Find where the given text appears and provide that cell's center as [X, Y] coordinate. 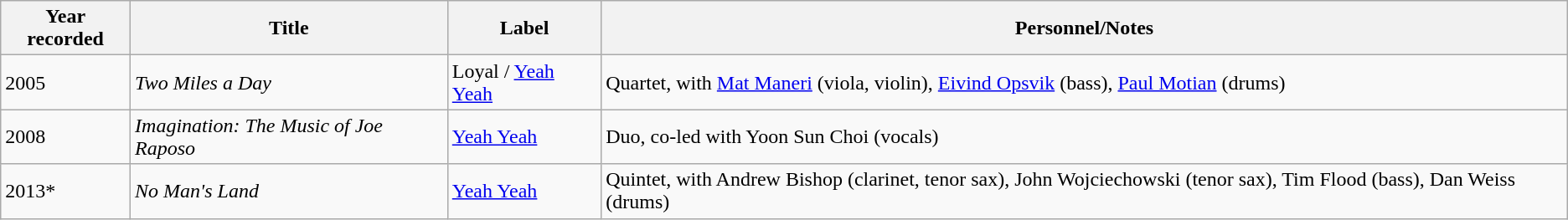
Two Miles a Day [290, 82]
Title [290, 28]
Personnel/Notes [1085, 28]
Quartet, with Mat Maneri (viola, violin), Eivind Opsvik (bass), Paul Motian (drums) [1085, 82]
Duo, co-led with Yoon Sun Choi (vocals) [1085, 137]
Imagination: The Music of Joe Raposo [290, 137]
2013* [65, 191]
2005 [65, 82]
2008 [65, 137]
No Man's Land [290, 191]
Label [524, 28]
Loyal / Yeah Yeah [524, 82]
Quintet, with Andrew Bishop (clarinet, tenor sax), John Wojciechowski (tenor sax), Tim Flood (bass), Dan Weiss (drums) [1085, 191]
Year recorded [65, 28]
